Scan for the cell matching the given text and deliver its (X, Y) coordinate at center. 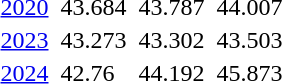
43.273 (94, 40)
43.302 (172, 40)
